Extract the [X, Y] coordinate from the center of the cell holding the provided text.  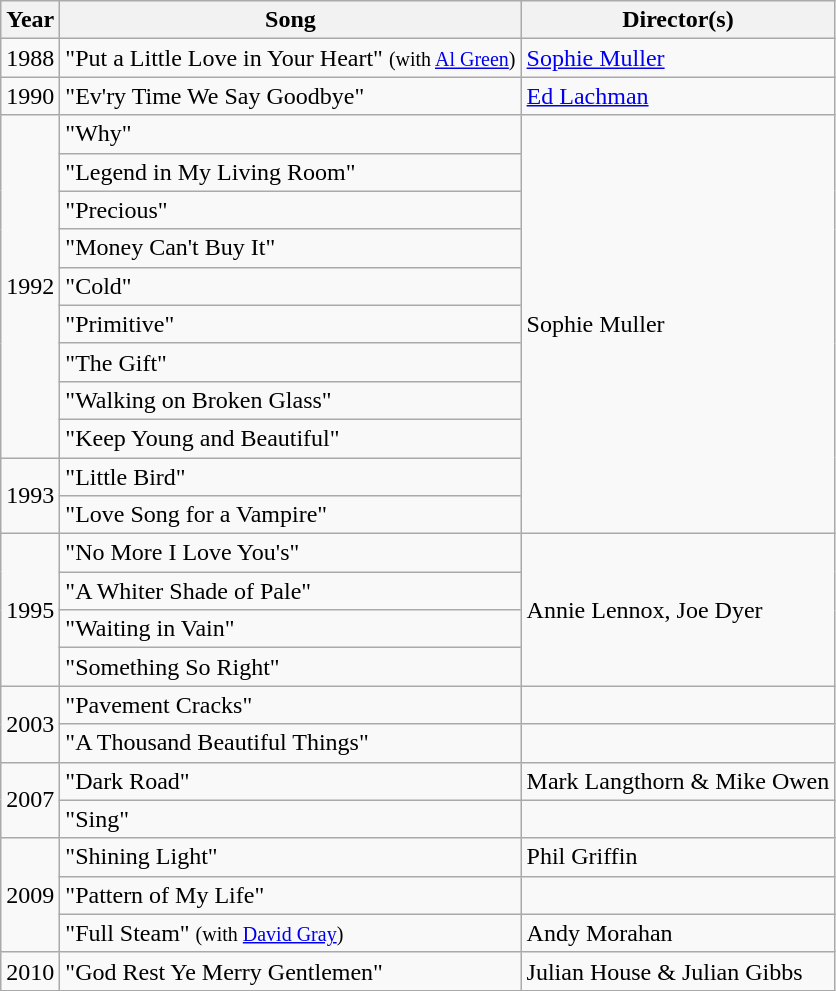
"Cold" [290, 286]
"A Thousand Beautiful Things" [290, 743]
"Why" [290, 134]
"Waiting in Vain" [290, 629]
Mark Langthorn & Mike Owen [678, 781]
Annie Lennox, Joe Dyer [678, 610]
"Pavement Cracks" [290, 705]
2007 [30, 800]
"Pattern of My Life" [290, 895]
"Keep Young and Beautiful" [290, 438]
"Ev'ry Time We Say Goodbye" [290, 96]
"Dark Road" [290, 781]
1995 [30, 610]
"Precious" [290, 210]
"Little Bird" [290, 477]
"Legend in My Living Room" [290, 172]
"Money Can't Buy It" [290, 248]
Julian House & Julian Gibbs [678, 971]
"No More I Love You's" [290, 553]
"Shining Light" [290, 857]
Director(s) [678, 20]
"Something So Right" [290, 667]
"A Whiter Shade of Pale" [290, 591]
Year [30, 20]
Andy Morahan [678, 933]
Song [290, 20]
2009 [30, 895]
1988 [30, 58]
"Love Song for a Vampire" [290, 515]
2010 [30, 971]
"Walking on Broken Glass" [290, 400]
Ed Lachman [678, 96]
"Full Steam" (with David Gray) [290, 933]
2003 [30, 724]
"God Rest Ye Merry Gentlemen" [290, 971]
1990 [30, 96]
Phil Griffin [678, 857]
1993 [30, 496]
"The Gift" [290, 362]
1992 [30, 286]
"Sing" [290, 819]
"Put a Little Love in Your Heart" (with Al Green) [290, 58]
"Primitive" [290, 324]
